Scan for the cell matching the given text and deliver its (X, Y) coordinate at center. 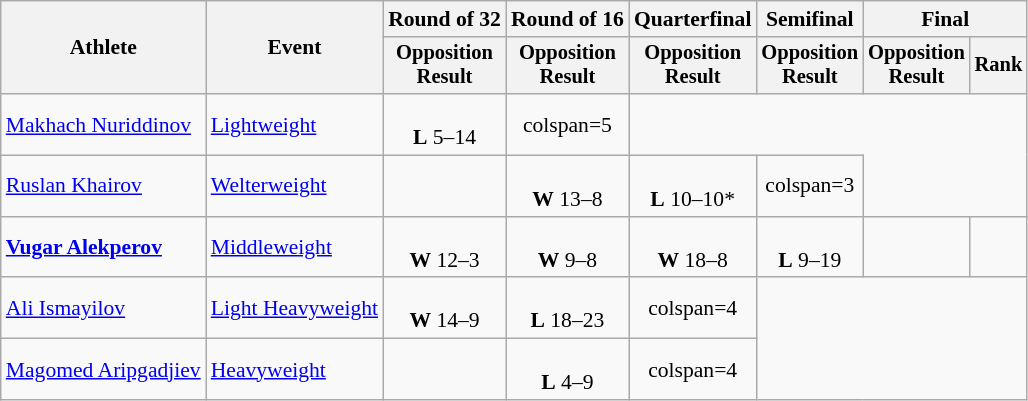
Round of 16 (568, 19)
L 10–10* (693, 186)
W 9–8 (568, 248)
L 9–19 (810, 248)
Ruslan Khairov (104, 186)
L 5–14 (444, 124)
colspan=5 (568, 124)
Round of 32 (444, 19)
Semifinal (810, 19)
Vugar Alekperov (104, 248)
W 18–8 (693, 248)
Lightweight (294, 124)
W 12–3 (444, 248)
Final (945, 19)
Middleweight (294, 248)
L 18–23 (568, 308)
Quarterfinal (693, 19)
Athlete (104, 48)
W 13–8 (568, 186)
Ali Ismayilov (104, 308)
L 4–9 (568, 370)
Welterweight (294, 186)
Light Heavyweight (294, 308)
Heavyweight (294, 370)
W 14–9 (444, 308)
colspan=3 (810, 186)
Magomed Aripgadjiev (104, 370)
Makhach Nuriddinov (104, 124)
Rank (999, 66)
Event (294, 48)
